Identify which cell holds the provided text, then report its [x, y] central coordinate. 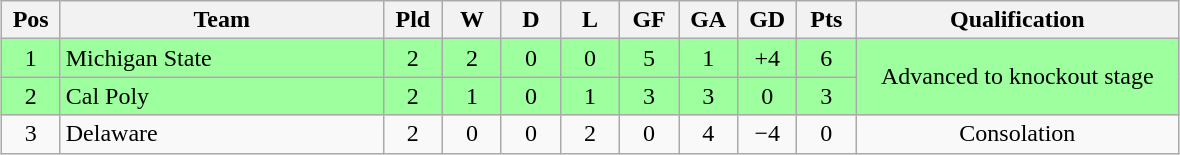
Advanced to knockout stage [1018, 77]
D [530, 20]
GF [650, 20]
Team [222, 20]
4 [708, 134]
Consolation [1018, 134]
6 [826, 58]
Pos [30, 20]
Delaware [222, 134]
Pld [412, 20]
5 [650, 58]
Pts [826, 20]
Michigan State [222, 58]
GD [768, 20]
Cal Poly [222, 96]
+4 [768, 58]
−4 [768, 134]
GA [708, 20]
L [590, 20]
Qualification [1018, 20]
W [472, 20]
